Extract the (X, Y) coordinate from the center of the cell holding the provided text.  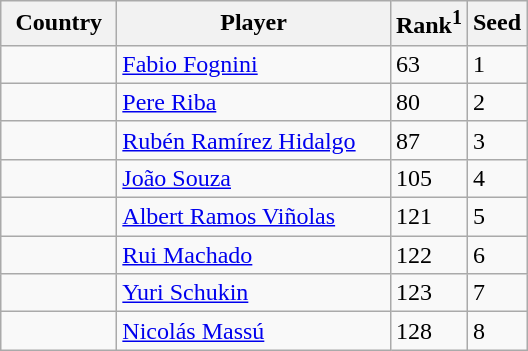
80 (428, 102)
Pere Riba (254, 102)
Country (59, 24)
63 (428, 64)
1 (496, 64)
Player (254, 24)
6 (496, 255)
2 (496, 102)
122 (428, 255)
Rank1 (428, 24)
8 (496, 331)
Rubén Ramírez Hidalgo (254, 140)
Seed (496, 24)
121 (428, 217)
Nicolás Massú (254, 331)
128 (428, 331)
Albert Ramos Viñolas (254, 217)
Rui Machado (254, 255)
3 (496, 140)
7 (496, 293)
João Souza (254, 178)
105 (428, 178)
87 (428, 140)
4 (496, 178)
Fabio Fognini (254, 64)
123 (428, 293)
5 (496, 217)
Yuri Schukin (254, 293)
